Capture the cell that displays the provided text and extract its [x, y] central coordinate. 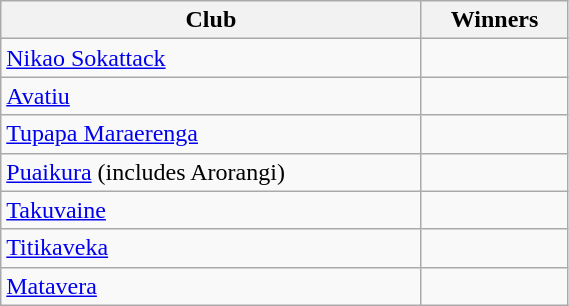
Matavera [211, 286]
Takuvaine [211, 210]
Puaikura (includes Arorangi) [211, 172]
Tupapa Maraerenga [211, 134]
Titikaveka [211, 248]
Club [211, 20]
Avatiu [211, 96]
Nikao Sokattack [211, 58]
Winners [494, 20]
